Return [x, y] of the center of cell containing provided text 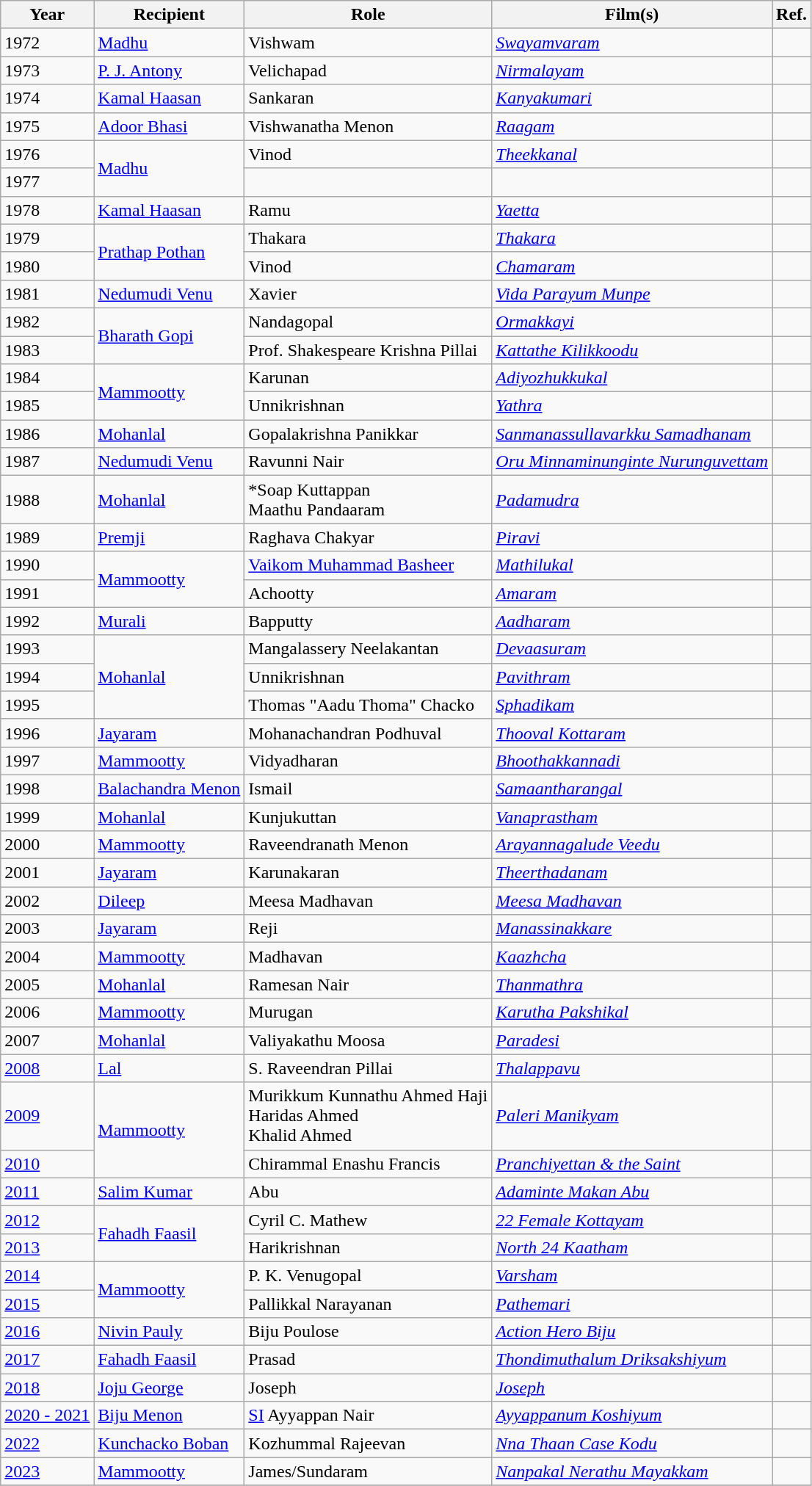
Reji [369, 929]
Aadharam [632, 621]
Ayyappanum Koshiyum [632, 1416]
Xavier [369, 294]
Velichapad [369, 70]
1973 [47, 70]
Recipient [169, 15]
2007 [47, 1040]
Vishwam [369, 43]
Murikkum Kunnathu Ahmed HajiHaridas AhmedKhalid Ahmed [369, 1116]
2012 [47, 1219]
Role [369, 15]
2014 [47, 1275]
Biju Menon [169, 1416]
1977 [47, 182]
2002 [47, 901]
Year [47, 15]
Nanpakal Nerathu Mayakkam [632, 1471]
Pallikkal Narayanan [369, 1303]
2010 [47, 1164]
Karunan [369, 378]
Bapputty [369, 621]
1997 [47, 761]
Yaetta [632, 210]
2005 [47, 985]
Thalappavu [632, 1068]
SI Ayyappan Nair [369, 1416]
2016 [47, 1332]
Ref. [791, 15]
Cyril C. Mathew [369, 1219]
2018 [47, 1388]
2020 - 2021 [47, 1416]
Varsham [632, 1275]
Murugan [369, 1012]
2006 [47, 1012]
Adoor Bhasi [169, 126]
Bhoothakkannadi [632, 761]
1992 [47, 621]
1987 [47, 462]
Mathilukal [632, 565]
1994 [47, 677]
Prathap Pothan [169, 252]
Achootty [369, 593]
2011 [47, 1192]
Prasad [369, 1360]
1979 [47, 238]
Pranchiyettan & the Saint [632, 1164]
1995 [47, 705]
2000 [47, 845]
Theerthadanam [632, 873]
*Soap KuttappanMaathu Pandaaram [369, 499]
Balachandra Menon [169, 789]
1991 [47, 593]
Kozhummal Rajeevan [369, 1443]
Sphadikam [632, 705]
1981 [47, 294]
Theekkanal [632, 154]
1982 [47, 322]
Ismail [369, 789]
Thondimuthalum Driksakshiyum [632, 1360]
Joju George [169, 1388]
Oru Minnaminunginte Nurunguvettam [632, 462]
Biju Poulose [369, 1332]
1985 [47, 406]
1989 [47, 537]
Arayannagalude Veedu [632, 845]
2003 [47, 929]
Thooval Kottaram [632, 733]
Devaasuram [632, 649]
Ormakkayi [632, 322]
Raghava Chakyar [369, 537]
James/Sundaram [369, 1471]
S. Raveendran Pillai [369, 1068]
Lal [169, 1068]
Mohanachandran Podhuval [369, 733]
Gopalakrishna Panikkar [369, 434]
Sanmanassullavarkku Samadhanam [632, 434]
Ravunni Nair [369, 462]
Ramesan Nair [369, 985]
Adaminte Makan Abu [632, 1192]
Samaantharangal [632, 789]
Swayamvaram [632, 43]
Nivin Pauly [169, 1332]
Piravi [632, 537]
Vanaprastham [632, 817]
Nna Thaan Case Kodu [632, 1443]
Chamaram [632, 266]
Action Hero Biju [632, 1332]
Valiyakathu Moosa [369, 1040]
Chirammal Enashu Francis [369, 1164]
Yathra [632, 406]
Paradesi [632, 1040]
1972 [47, 43]
1974 [47, 98]
Film(s) [632, 15]
Vidyadharan [369, 761]
Salim Kumar [169, 1192]
2009 [47, 1116]
Mangalassery Neelakantan [369, 649]
Karunakaran [369, 873]
2023 [47, 1471]
2017 [47, 1360]
P. J. Antony [169, 70]
Harikrishnan [369, 1247]
Murali [169, 621]
Kanyakumari [632, 98]
Raagam [632, 126]
Raveendranath Menon [369, 845]
1996 [47, 733]
Bharath Gopi [169, 336]
Nirmalayam [632, 70]
Nandagopal [369, 322]
2013 [47, 1247]
Thanmathra [632, 985]
22 Female Kottayam [632, 1219]
2022 [47, 1443]
1988 [47, 499]
North 24 Kaatham [632, 1247]
P. K. Venugopal [369, 1275]
Ramu [369, 210]
Manassinakkare [632, 929]
1993 [47, 649]
Sankaran [369, 98]
Pavithram [632, 677]
2008 [47, 1068]
Kaazhcha [632, 957]
1980 [47, 266]
Vaikom Muhammad Basheer [369, 565]
1976 [47, 154]
Adiyozhukkukal [632, 378]
Premji [169, 537]
Madhavan [369, 957]
Padamudra [632, 499]
1998 [47, 789]
Karutha Pakshikal [632, 1012]
1999 [47, 817]
Kunjukuttan [369, 817]
Prof. Shakespeare Krishna Pillai [369, 350]
Vida Parayum Munpe [632, 294]
1984 [47, 378]
Kunchacko Boban [169, 1443]
2015 [47, 1303]
Pathemari [632, 1303]
2004 [47, 957]
1983 [47, 350]
1978 [47, 210]
1990 [47, 565]
Kattathe Kilikkoodu [632, 350]
Paleri Manikyam [632, 1116]
Vishwanatha Menon [369, 126]
Amaram [632, 593]
1975 [47, 126]
1986 [47, 434]
Abu [369, 1192]
2001 [47, 873]
Thomas "Aadu Thoma" Chacko [369, 705]
Dileep [169, 901]
